Provide the [X, Y] coordinate of the cell's center where the given text is located.  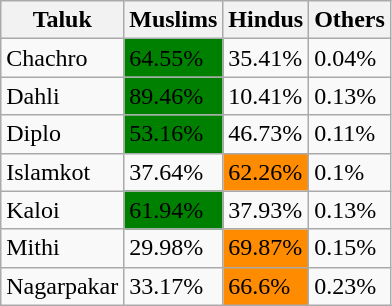
29.98% [174, 248]
66.6% [266, 286]
Mithi [62, 248]
Taluk [62, 20]
62.26% [266, 172]
Diplo [62, 134]
35.41% [266, 58]
37.93% [266, 210]
0.23% [350, 286]
53.16% [174, 134]
46.73% [266, 134]
0.1% [350, 172]
Hindus [266, 20]
Chachro [62, 58]
10.41% [266, 96]
37.64% [174, 172]
Islamkot [62, 172]
61.94% [174, 210]
Nagarpakar [62, 286]
0.15% [350, 248]
89.46% [174, 96]
Kaloi [62, 210]
69.87% [266, 248]
0.04% [350, 58]
64.55% [174, 58]
0.11% [350, 134]
33.17% [174, 286]
Others [350, 20]
Dahli [62, 96]
Muslims [174, 20]
